Find where the given text appears and provide that cell's center as (X, Y) coordinate. 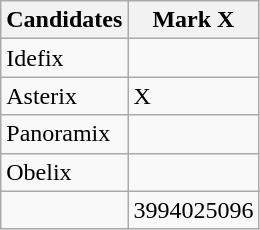
Obelix (64, 172)
3994025096 (194, 210)
Asterix (64, 96)
X (194, 96)
Idefix (64, 58)
Panoramix (64, 134)
Mark X (194, 20)
Candidates (64, 20)
